Search for the cell housing the specified text and yield its (X, Y) center coordinate. 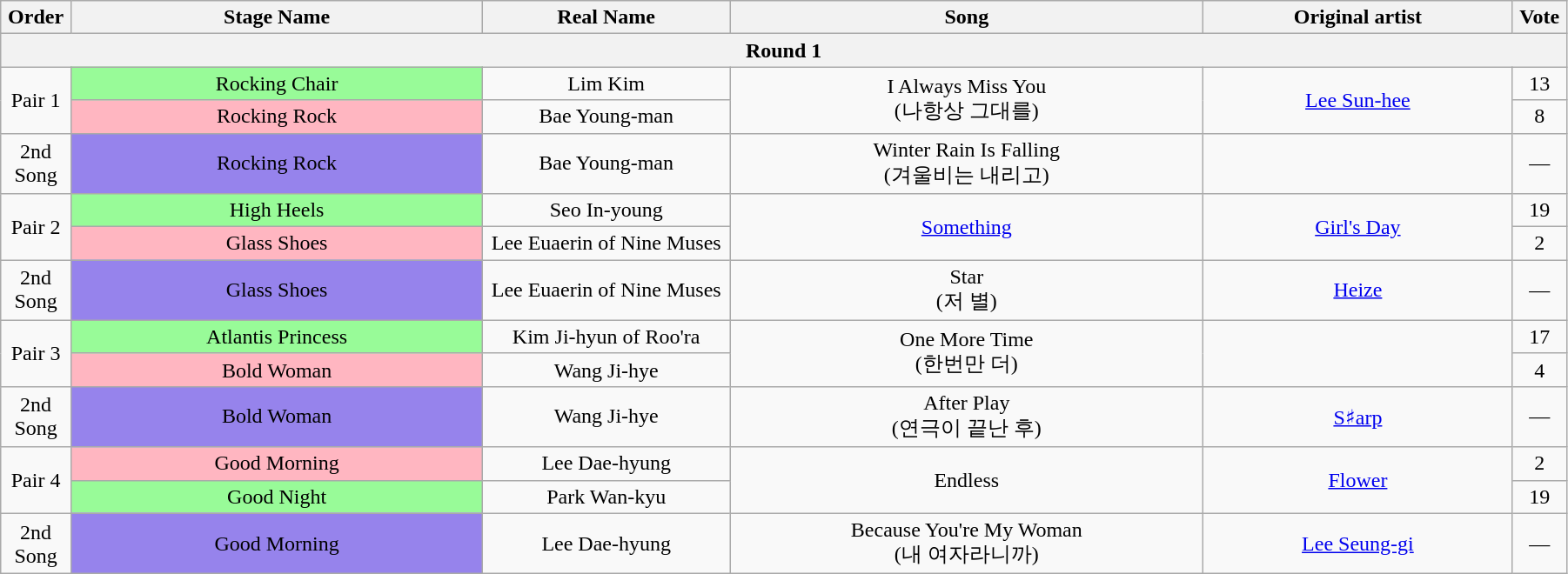
Lee Seung-gi (1357, 544)
S♯arp (1357, 417)
17 (1540, 337)
Rocking Chair (277, 83)
High Heels (277, 210)
Because You're My Woman(내 여자라니까) (967, 544)
Good Night (277, 497)
Winter Rain Is Falling(겨울비는 내리고) (967, 164)
Something (967, 227)
I Always Miss You(나항상 그대를) (967, 100)
Pair 3 (37, 353)
Real Name (606, 17)
Seo In-young (606, 210)
4 (1540, 370)
Lim Kim (606, 83)
Order (37, 17)
Vote (1540, 17)
One More Time(한번만 더) (967, 353)
Endless (967, 480)
Original artist (1357, 17)
Atlantis Princess (277, 337)
Kim Ji-hyun of Roo'ra (606, 337)
Round 1 (784, 50)
Stage Name (277, 17)
Star(저 별) (967, 290)
Pair 2 (37, 227)
After Play(연극이 끝난 후) (967, 417)
Lee Sun-hee (1357, 100)
Song (967, 17)
Pair 1 (37, 100)
Flower (1357, 480)
Heize (1357, 290)
13 (1540, 83)
8 (1540, 117)
Pair 4 (37, 480)
Park Wan-kyu (606, 497)
Girl's Day (1357, 227)
